Locate the cell with the specified text and output its [X, Y] center coordinate. 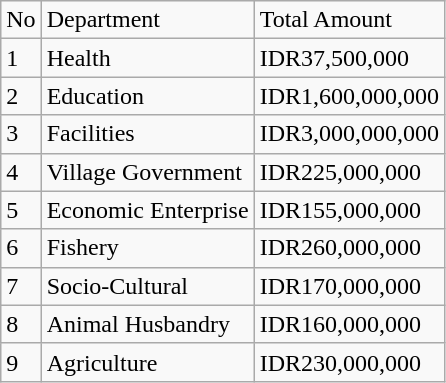
IDR1,600,000,000 [349, 96]
IDR225,000,000 [349, 172]
9 [21, 362]
3 [21, 134]
Department [148, 20]
7 [21, 286]
Economic Enterprise [148, 210]
Animal Husbandry [148, 324]
Fishery [148, 248]
1 [21, 58]
Socio-Cultural [148, 286]
IDR37,500,000 [349, 58]
Education [148, 96]
Total Amount [349, 20]
5 [21, 210]
Facilities [148, 134]
Agriculture [148, 362]
No [21, 20]
8 [21, 324]
IDR170,000,000 [349, 286]
2 [21, 96]
IDR160,000,000 [349, 324]
IDR155,000,000 [349, 210]
4 [21, 172]
IDR260,000,000 [349, 248]
6 [21, 248]
IDR3,000,000,000 [349, 134]
IDR230,000,000 [349, 362]
Health [148, 58]
Village Government [148, 172]
